Determine the (x, y) coordinate at the center of the cell enclosing the given text.  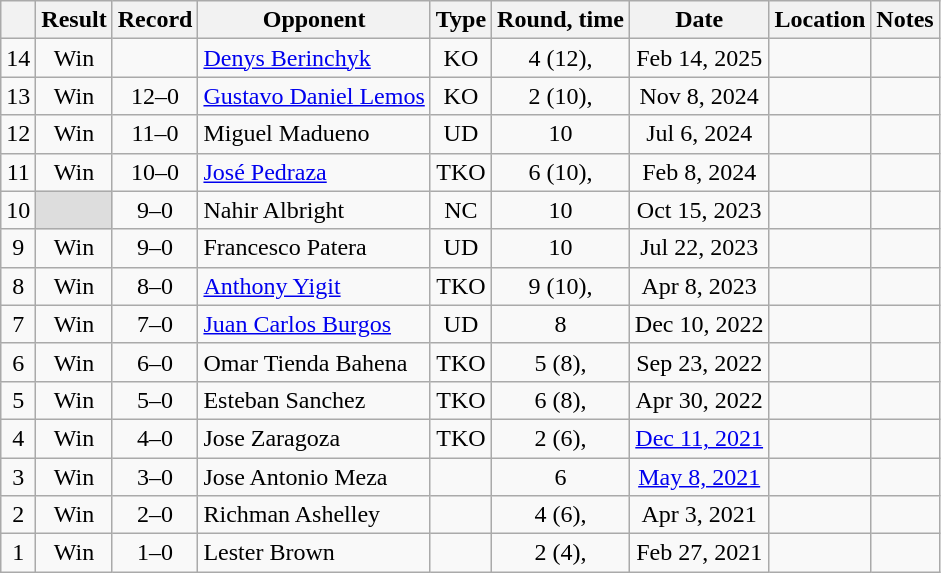
Notes (905, 20)
Nahir Albright (314, 210)
12 (18, 134)
1–0 (155, 553)
4 (12), (561, 58)
12–0 (155, 96)
14 (18, 58)
2 (6), (561, 438)
4 (6), (561, 515)
Juan Carlos Burgos (314, 324)
Richman Ashelley (314, 515)
Denys Berinchyk (314, 58)
Round, time (561, 20)
Jul 6, 2024 (699, 134)
Sep 23, 2022 (699, 362)
Jose Zaragoza (314, 438)
Type (460, 20)
Francesco Patera (314, 248)
11 (18, 172)
6 (8), (561, 400)
Apr 30, 2022 (699, 400)
3 (18, 477)
2 (18, 515)
11–0 (155, 134)
Miguel Madueno (314, 134)
José Pedraza (314, 172)
6–0 (155, 362)
Location (820, 20)
Gustavo Daniel Lemos (314, 96)
1 (18, 553)
Jul 22, 2023 (699, 248)
Result (74, 20)
Date (699, 20)
Apr 3, 2021 (699, 515)
5 (18, 400)
2–0 (155, 515)
Anthony Yigit (314, 286)
5 (8), (561, 362)
Dec 11, 2021 (699, 438)
7–0 (155, 324)
8–0 (155, 286)
Omar Tienda Bahena (314, 362)
9 (10), (561, 286)
3–0 (155, 477)
Nov 8, 2024 (699, 96)
Jose Antonio Meza (314, 477)
2 (4), (561, 553)
Oct 15, 2023 (699, 210)
Opponent (314, 20)
10–0 (155, 172)
Apr 8, 2023 (699, 286)
Record (155, 20)
13 (18, 96)
Esteban Sanchez (314, 400)
Lester Brown (314, 553)
May 8, 2021 (699, 477)
2 (10), (561, 96)
Feb 8, 2024 (699, 172)
Feb 14, 2025 (699, 58)
4–0 (155, 438)
4 (18, 438)
7 (18, 324)
6 (10), (561, 172)
Feb 27, 2021 (699, 553)
Dec 10, 2022 (699, 324)
5–0 (155, 400)
NC (460, 210)
9 (18, 248)
